Scan for the cell matching the given text and deliver its [x, y] coordinate at center. 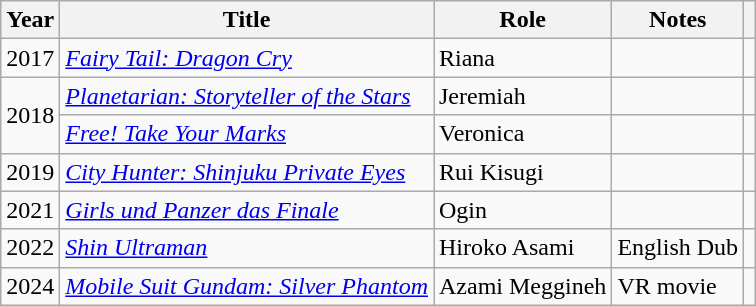
Riana [523, 58]
2019 [30, 172]
2017 [30, 58]
Notes [678, 20]
Fairy Tail: Dragon Cry [247, 58]
VR movie [678, 286]
English Dub [678, 248]
Hiroko Asami [523, 248]
2022 [30, 248]
2018 [30, 115]
Free! Take Your Marks [247, 134]
2021 [30, 210]
City Hunter: Shinjuku Private Eyes [247, 172]
Rui Kisugi [523, 172]
Azami Meggineh [523, 286]
Planetarian: Storyteller of the Stars [247, 96]
Year [30, 20]
Girls und Panzer das Finale [247, 210]
Shin Ultraman [247, 248]
Jeremiah [523, 96]
Role [523, 20]
Ogin [523, 210]
Title [247, 20]
Veronica [523, 134]
2024 [30, 286]
Mobile Suit Gundam: Silver Phantom [247, 286]
